Pinpoint the cell where the given text exists, returning its (X, Y) midpoint coordinate. 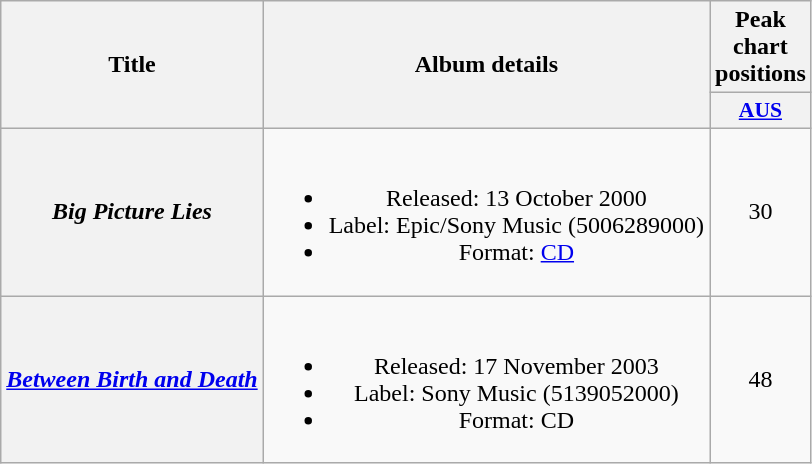
30 (761, 212)
Peak chart positions (761, 47)
Title (132, 65)
Big Picture Lies (132, 212)
Released: 13 October 2000Label: Epic/Sony Music (5006289000)Format: CD (486, 212)
48 (761, 380)
Released: 17 November 2003Label: Sony Music (5139052000)Format: CD (486, 380)
AUS (761, 111)
Album details (486, 65)
Between Birth and Death (132, 380)
